For the text-containing cell, return its midpoint in (X, Y) coordinate format. 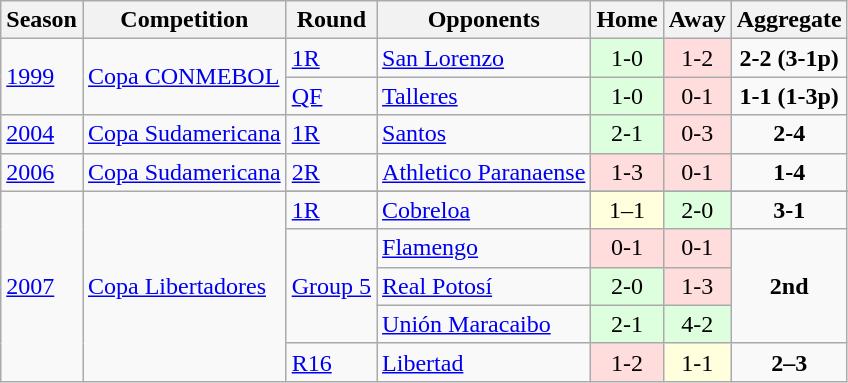
1-1 (1-3p) (789, 96)
Season (42, 20)
2-2 (3-1p) (789, 58)
Copa CONMEBOL (184, 77)
1-4 (789, 172)
2007 (42, 286)
R16 (331, 362)
San Lorenzo (484, 58)
2-4 (789, 134)
Libertad (484, 362)
1–1 (627, 210)
Flamengo (484, 248)
Aggregate (789, 20)
2nd (789, 286)
Unión Maracaibo (484, 324)
Santos (484, 134)
Real Potosí (484, 286)
Athletico Paranaense (484, 172)
4-2 (697, 324)
Competition (184, 20)
2R (331, 172)
1999 (42, 77)
2006 (42, 172)
Copa Libertadores (184, 286)
Opponents (484, 20)
Home (627, 20)
Cobreloa (484, 210)
Round (331, 20)
2–3 (789, 362)
1-1 (697, 362)
Talleres (484, 96)
Group 5 (331, 286)
QF (331, 96)
Away (697, 20)
0-3 (697, 134)
3-1 (789, 210)
2004 (42, 134)
